Locate the cell with the specified text and output its [X, Y] center coordinate. 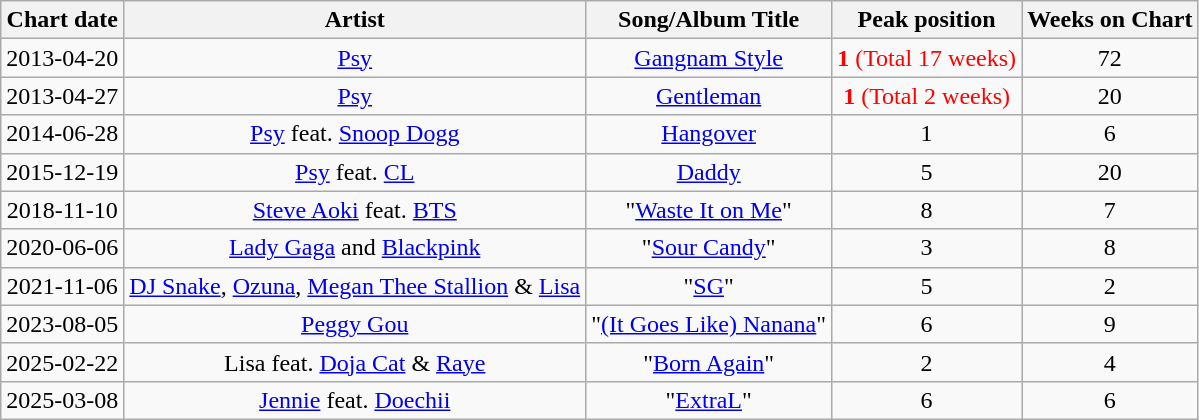
"ExtraL" [709, 400]
Lady Gaga and Blackpink [355, 248]
Hangover [709, 134]
7 [1110, 210]
Peak position [927, 20]
Artist [355, 20]
2015-12-19 [62, 172]
9 [1110, 324]
2014-06-28 [62, 134]
2018-11-10 [62, 210]
2020-06-06 [62, 248]
Steve Aoki feat. BTS [355, 210]
Jennie feat. Doechii [355, 400]
Psy feat. CL [355, 172]
1 (Total 2 weeks) [927, 96]
2013-04-20 [62, 58]
Song/Album Title [709, 20]
Gentleman [709, 96]
2023-08-05 [62, 324]
3 [927, 248]
"SG" [709, 286]
4 [1110, 362]
1 [927, 134]
Gangnam Style [709, 58]
2021-11-06 [62, 286]
DJ Snake, Ozuna, Megan Thee Stallion & Lisa [355, 286]
72 [1110, 58]
Daddy [709, 172]
"(It Goes Like) Nanana" [709, 324]
Lisa feat. Doja Cat & Raye [355, 362]
2025-02-22 [62, 362]
"Born Again" [709, 362]
2025-03-08 [62, 400]
"Sour Candy" [709, 248]
"Waste It on Me" [709, 210]
1 (Total 17 weeks) [927, 58]
Peggy Gou [355, 324]
Chart date [62, 20]
Psy feat. Snoop Dogg [355, 134]
Weeks on Chart [1110, 20]
2013-04-27 [62, 96]
